Return (X, Y) of the center of cell containing provided text 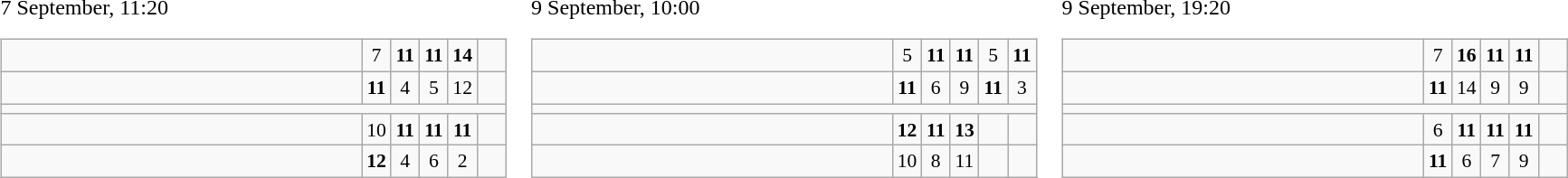
8 (936, 162)
2 (462, 162)
3 (1022, 88)
16 (1467, 56)
13 (965, 129)
